Output the (X, Y) coordinate of the center of the cell containing the given text.  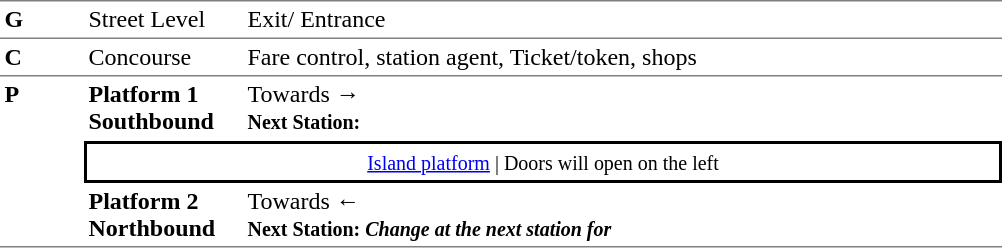
C (42, 58)
P (42, 162)
Platform 1Southbound (164, 108)
Platform 2Northbound (164, 215)
Street Level (164, 20)
Fare control, station agent, Ticket/token, shops (622, 58)
Exit/ Entrance (622, 20)
Towards → Next Station: (622, 108)
Island platform | Doors will open on the left (543, 162)
Concourse (164, 58)
G (42, 20)
Towards ← Next Station: Change at the next station for (622, 215)
